Determine the (x, y) coordinate at the center of the cell enclosing the given text.  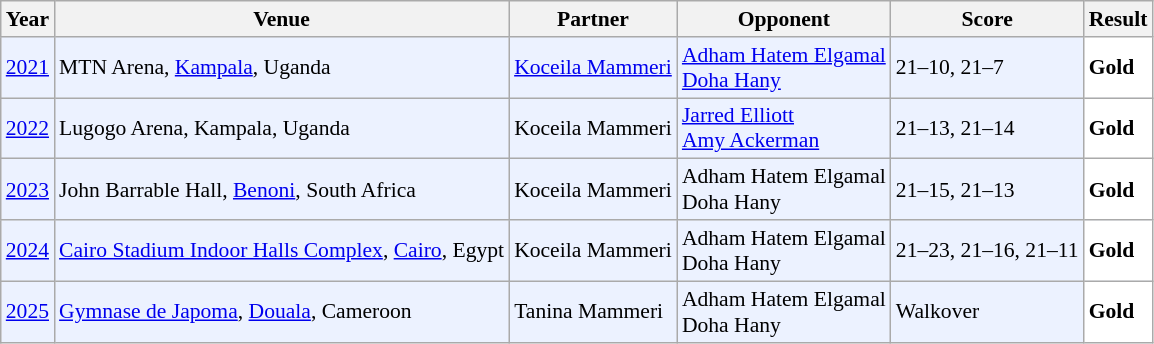
2023 (28, 190)
Tanina Mammeri (593, 312)
Cairo Stadium Indoor Halls Complex, Cairo, Egypt (282, 250)
Walkover (988, 312)
MTN Arena, Kampala, Uganda (282, 68)
John Barrable Hall, Benoni, South Africa (282, 190)
21–15, 21–13 (988, 190)
2021 (28, 68)
21–23, 21–16, 21–11 (988, 250)
Score (988, 19)
2024 (28, 250)
Jarred Elliott Amy Ackerman (784, 128)
Venue (282, 19)
Opponent (784, 19)
Partner (593, 19)
2025 (28, 312)
Year (28, 19)
Result (1118, 19)
2022 (28, 128)
Lugogo Arena, Kampala, Uganda (282, 128)
Gymnase de Japoma, Douala, Cameroon (282, 312)
21–13, 21–14 (988, 128)
21–10, 21–7 (988, 68)
